Provide the [X, Y] coordinate of the cell's center where the given text is located.  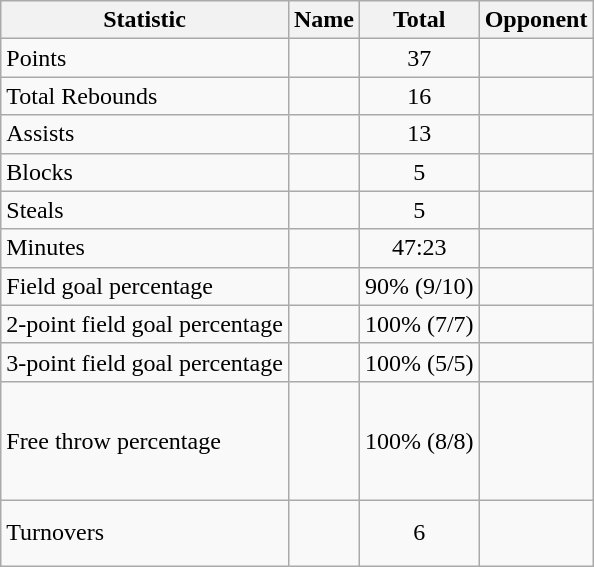
Steals [145, 210]
37 [419, 58]
Minutes [145, 248]
100% (5/5) [419, 362]
Field goal percentage [145, 286]
Blocks [145, 172]
13 [419, 134]
47:23 [419, 248]
Name [324, 20]
Turnovers [145, 532]
Total [419, 20]
Statistic [145, 20]
3-point field goal percentage [145, 362]
Assists [145, 134]
Points [145, 58]
90% (9/10) [419, 286]
Total Rebounds [145, 96]
16 [419, 96]
Opponent [536, 20]
Free throw percentage [145, 440]
2-point field goal percentage [145, 324]
6 [419, 532]
100% (8/8) [419, 440]
100% (7/7) [419, 324]
